For the text-containing cell, return its midpoint in (x, y) coordinate format. 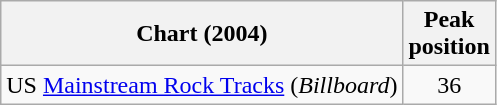
36 (449, 85)
Chart (2004) (202, 34)
US Mainstream Rock Tracks (Billboard) (202, 85)
Peakposition (449, 34)
